Provide the (X, Y) coordinate of the cell's center where the given text is located.  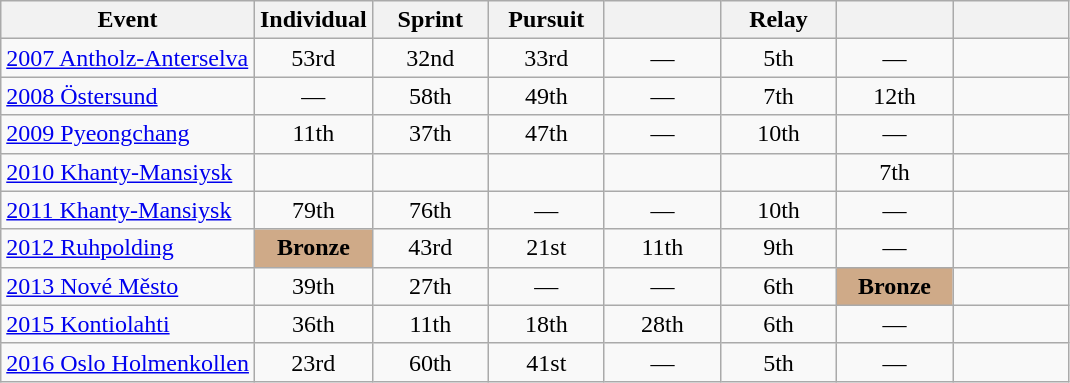
Pursuit (546, 20)
9th (778, 248)
32nd (430, 58)
2010 Khanty-Mansiysk (128, 172)
47th (546, 134)
2007 Antholz-Anterselva (128, 58)
37th (430, 134)
2009 Pyeongchang (128, 134)
2013 Nové Město (128, 286)
2011 Khanty-Mansiysk (128, 210)
60th (430, 362)
41st (546, 362)
53rd (313, 58)
18th (546, 324)
49th (546, 96)
79th (313, 210)
36th (313, 324)
Sprint (430, 20)
2012 Ruhpolding (128, 248)
2016 Oslo Holmenkollen (128, 362)
23rd (313, 362)
33rd (546, 58)
Event (128, 20)
76th (430, 210)
28th (662, 324)
12th (895, 96)
Relay (778, 20)
58th (430, 96)
43rd (430, 248)
2008 Östersund (128, 96)
21st (546, 248)
39th (313, 286)
2015 Kontiolahti (128, 324)
27th (430, 286)
Individual (313, 20)
